Search for the cell housing the specified text and yield its (x, y) center coordinate. 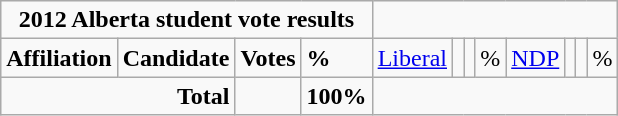
NDP (536, 58)
Liberal (412, 58)
Total (118, 96)
Votes (268, 58)
100% (336, 96)
2012 Alberta student vote results (186, 20)
Candidate (176, 58)
Affiliation (59, 58)
